From the cell containing the given text, extract its center point as [X, Y] coordinate. 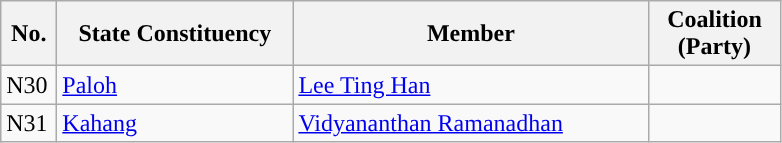
State Constituency [175, 34]
N31 [29, 123]
Lee Ting Han [471, 85]
Vidyananthan Ramanadhan [471, 123]
N30 [29, 85]
Kahang [175, 123]
Member [471, 34]
Coalition (Party) [714, 34]
Paloh [175, 85]
No. [29, 34]
